Determine the [X, Y] coordinate at the center of the cell enclosing the given text.  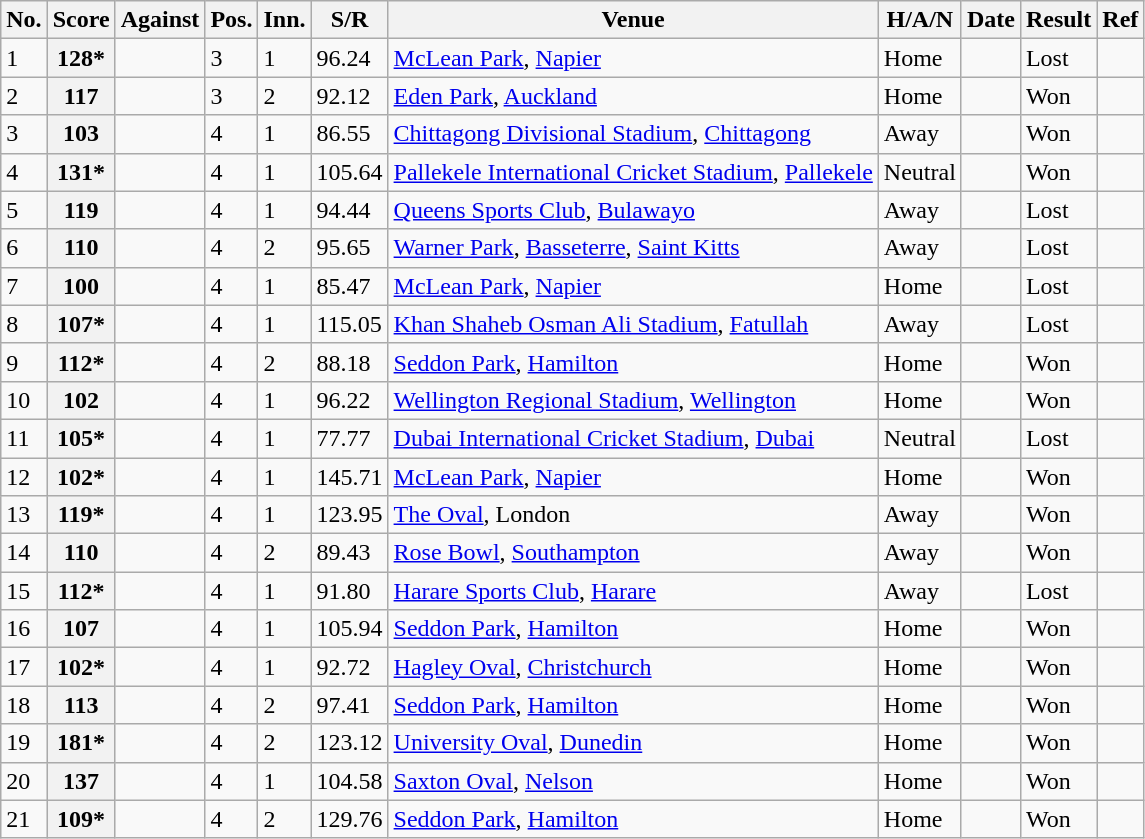
Queens Sports Club, Bulawayo [633, 210]
Harare Sports Club, Harare [633, 591]
88.18 [350, 362]
107 [81, 629]
9 [24, 362]
131* [81, 172]
115.05 [350, 324]
Pos. [232, 20]
11 [24, 438]
105.94 [350, 629]
No. [24, 20]
96.24 [350, 58]
The Oval, London [633, 515]
181* [81, 743]
6 [24, 248]
105* [81, 438]
92.12 [350, 96]
Inn. [284, 20]
129.76 [350, 819]
18 [24, 705]
10 [24, 400]
8 [24, 324]
145.71 [350, 477]
96.22 [350, 400]
Ref [1120, 20]
85.47 [350, 286]
21 [24, 819]
19 [24, 743]
109* [81, 819]
7 [24, 286]
12 [24, 477]
H/A/N [920, 20]
Result [1058, 20]
20 [24, 781]
119* [81, 515]
123.12 [350, 743]
Score [81, 20]
77.77 [350, 438]
92.72 [350, 667]
Hagley Oval, Christchurch [633, 667]
Venue [633, 20]
103 [81, 134]
119 [81, 210]
107* [81, 324]
Date [990, 20]
Rose Bowl, Southampton [633, 553]
91.80 [350, 591]
S/R [350, 20]
123.95 [350, 515]
Against [160, 20]
86.55 [350, 134]
113 [81, 705]
University Oval, Dunedin [633, 743]
5 [24, 210]
100 [81, 286]
137 [81, 781]
117 [81, 96]
13 [24, 515]
Eden Park, Auckland [633, 96]
Saxton Oval, Nelson [633, 781]
105.64 [350, 172]
Chittagong Divisional Stadium, Chittagong [633, 134]
15 [24, 591]
Pallekele International Cricket Stadium, Pallekele [633, 172]
14 [24, 553]
16 [24, 629]
104.58 [350, 781]
Wellington Regional Stadium, Wellington [633, 400]
94.44 [350, 210]
Warner Park, Basseterre, Saint Kitts [633, 248]
128* [81, 58]
102 [81, 400]
95.65 [350, 248]
89.43 [350, 553]
Khan Shaheb Osman Ali Stadium, Fatullah [633, 324]
17 [24, 667]
Dubai International Cricket Stadium, Dubai [633, 438]
97.41 [350, 705]
